For the text-containing cell, return its midpoint in (x, y) coordinate format. 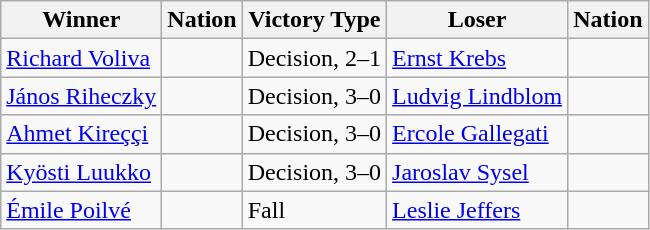
Jaroslav Sysel (478, 172)
Richard Voliva (82, 58)
Kyösti Luukko (82, 172)
Ercole Gallegati (478, 134)
Decision, 2–1 (314, 58)
Winner (82, 20)
Fall (314, 210)
Leslie Jeffers (478, 210)
Victory Type (314, 20)
Ludvig Lindblom (478, 96)
János Riheczky (82, 96)
Ahmet Kireççi (82, 134)
Loser (478, 20)
Ernst Krebs (478, 58)
Émile Poilvé (82, 210)
